Find where the given text appears and provide that cell's center as (x, y) coordinate. 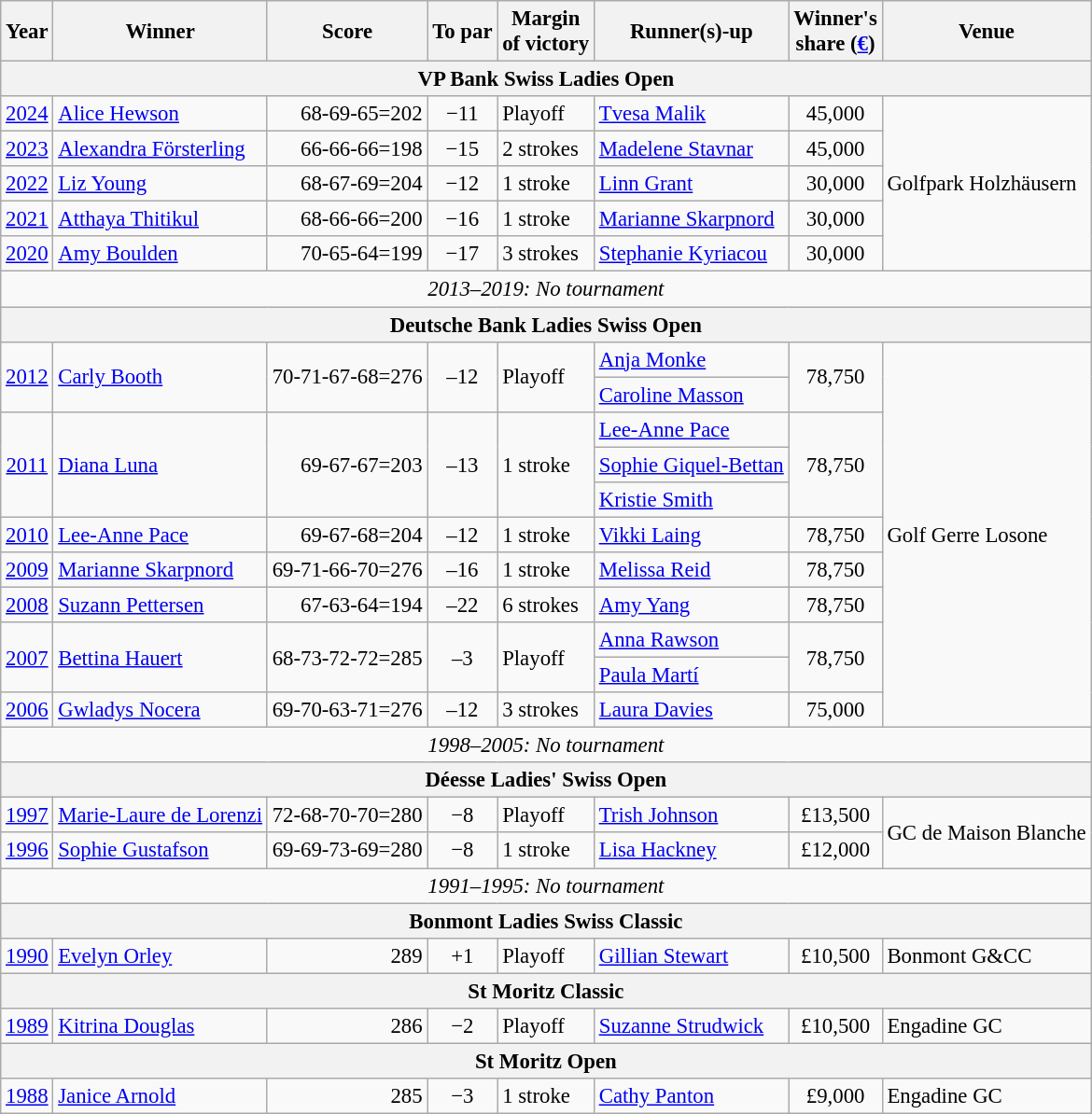
Carly Booth (161, 377)
285 (347, 1096)
1988 (27, 1096)
Gwladys Nocera (161, 710)
–22 (463, 605)
72-68-70-70=280 (347, 815)
69-67-68=204 (347, 535)
Golf Gerre Losone (987, 535)
69-70-63-71=276 (347, 710)
Tvesa Malik (691, 114)
–3 (463, 657)
Trish Johnson (691, 815)
Diana Luna (161, 465)
Bonmont Ladies Swiss Classic (546, 921)
2022 (27, 184)
Bettina Hauert (161, 657)
Lisa Hackney (691, 851)
1997 (27, 815)
2010 (27, 535)
69-67-67=203 (347, 465)
£12,000 (835, 851)
2024 (27, 114)
+1 (463, 955)
Kristie Smith (691, 500)
VP Bank Swiss Ladies Open (546, 79)
2009 (27, 570)
Cathy Panton (691, 1096)
2023 (27, 149)
Alice Hewson (161, 114)
1991–1995: No tournament (546, 885)
Sophie Gustafson (161, 851)
–13 (463, 465)
Gillian Stewart (691, 955)
Amy Yang (691, 605)
75,000 (835, 710)
To par (463, 32)
−12 (463, 184)
Venue (987, 32)
286 (347, 1026)
GC de Maison Blanche (987, 832)
Suzann Pettersen (161, 605)
2006 (27, 710)
68-66-66=200 (347, 219)
Winner'sshare (€) (835, 32)
Sophie Giquel-Bettan (691, 465)
Marie-Laure de Lorenzi (161, 815)
Golfpark Holzhäusern (987, 184)
6 strokes (546, 605)
68-67-69=204 (347, 184)
Paula Martí (691, 675)
2 strokes (546, 149)
2011 (27, 465)
−2 (463, 1026)
−11 (463, 114)
£9,000 (835, 1096)
66-66-66=198 (347, 149)
1989 (27, 1026)
68-73-72-72=285 (347, 657)
Janice Arnold (161, 1096)
Atthaya Thitikul (161, 219)
£13,500 (835, 815)
Bonmont G&CC (987, 955)
Stephanie Kyriacou (691, 255)
Caroline Masson (691, 395)
Suzanne Strudwick (691, 1026)
2012 (27, 377)
70-71-67-68=276 (347, 377)
2007 (27, 657)
Runner(s)-up (691, 32)
2021 (27, 219)
2013–2019: No tournament (546, 289)
−3 (463, 1096)
St Moritz Classic (546, 991)
Madelene Stavnar (691, 149)
Laura Davies (691, 710)
Liz Young (161, 184)
Anja Monke (691, 359)
Score (347, 32)
Anna Rawson (691, 640)
−15 (463, 149)
Kitrina Douglas (161, 1026)
2020 (27, 255)
Evelyn Orley (161, 955)
70-65-64=199 (347, 255)
67-63-64=194 (347, 605)
68-69-65=202 (347, 114)
−17 (463, 255)
Linn Grant (691, 184)
Alexandra Försterling (161, 149)
289 (347, 955)
69-69-73-69=280 (347, 851)
Déesse Ladies' Swiss Open (546, 780)
Amy Boulden (161, 255)
1998–2005: No tournament (546, 745)
2008 (27, 605)
Marginof victory (546, 32)
1990 (27, 955)
1996 (27, 851)
St Moritz Open (546, 1061)
−16 (463, 219)
Melissa Reid (691, 570)
Winner (161, 32)
69-71-66-70=276 (347, 570)
Vikki Laing (691, 535)
Year (27, 32)
–16 (463, 570)
Deutsche Bank Ladies Swiss Open (546, 325)
